Return [x, y] of the center of cell containing provided text 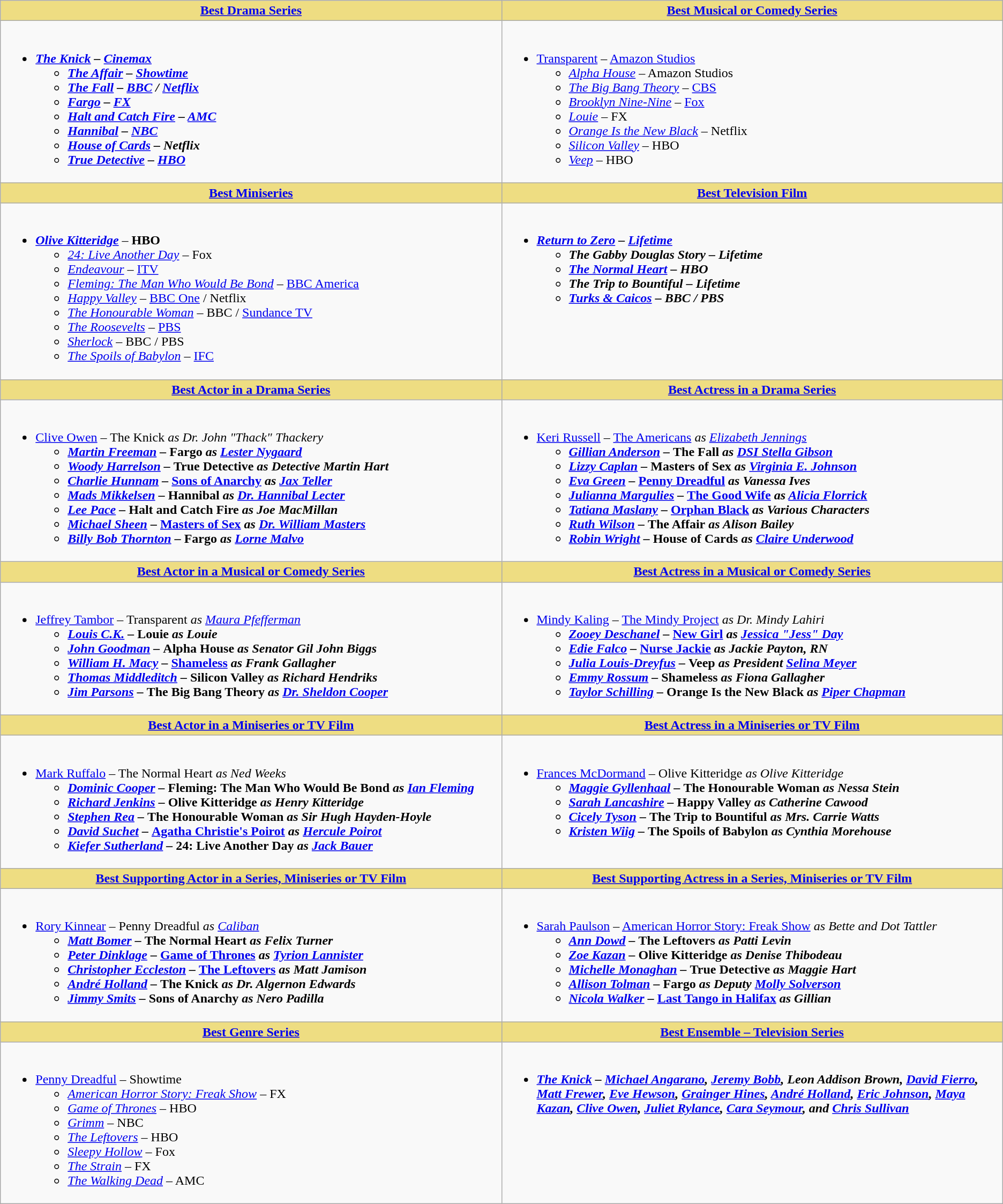
Best Ensemble – Television Series [752, 1031]
Best Actor in a Miniseries or TV Film [251, 725]
Best Genre Series [251, 1031]
Best Actress in a Drama Series [752, 390]
Best Drama Series [251, 11]
Return to Zero – LifetimeThe Gabby Douglas Story – LifetimeThe Normal Heart – HBOThe Trip to Bountiful – LifetimeTurks & Caicos – BBC / PBS [752, 291]
Best Actress in a Musical or Comedy Series [752, 572]
Best Actor in a Drama Series [251, 390]
Best Actress in a Miniseries or TV Film [752, 725]
Best Television Film [752, 193]
Best Musical or Comedy Series [752, 11]
Best Actor in a Musical or Comedy Series [251, 572]
Best Miniseries [251, 193]
Best Supporting Actor in a Series, Miniseries or TV Film [251, 878]
Best Supporting Actress in a Series, Miniseries or TV Film [752, 878]
